Scan for the cell matching the given text and deliver its [x, y] coordinate at center. 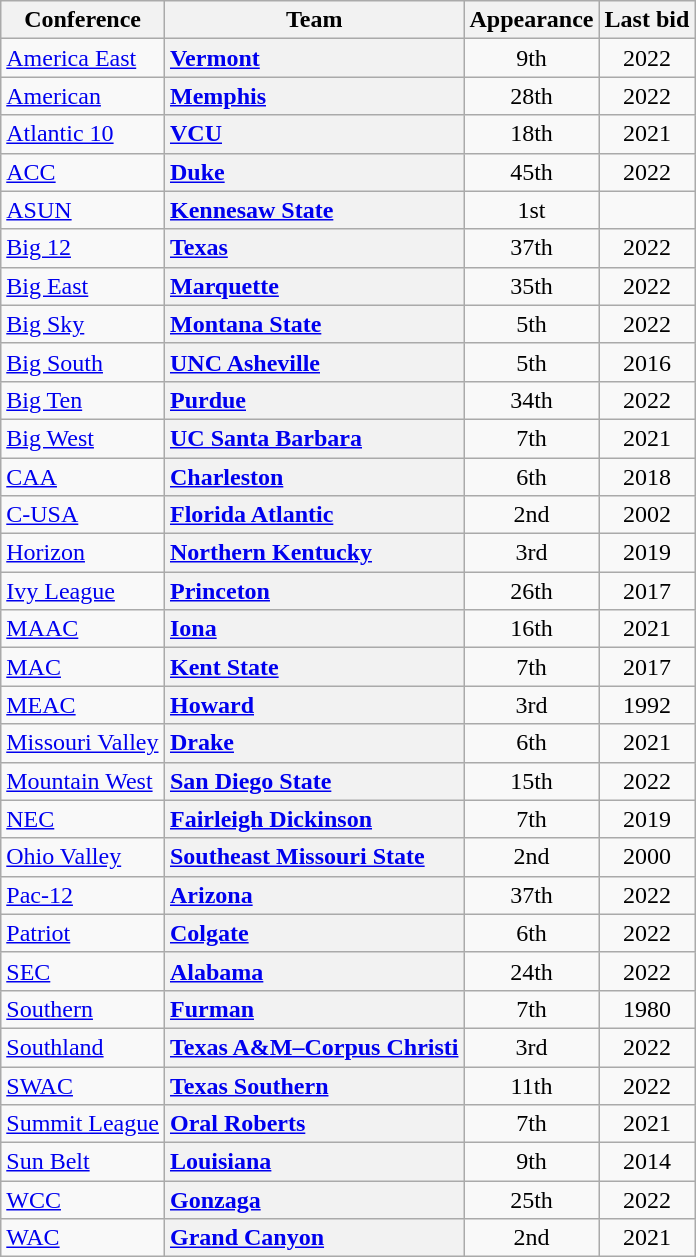
2014 [647, 1162]
Big West [83, 438]
Texas Southern [314, 1085]
Vermont [314, 58]
Montana State [314, 324]
Ivy League [83, 591]
Pac-12 [83, 895]
Ohio Valley [83, 857]
Patriot [83, 933]
34th [532, 400]
SEC [83, 971]
UNC Asheville [314, 362]
1992 [647, 705]
San Diego State [314, 781]
Summit League [83, 1124]
Oral Roberts [314, 1124]
Big South [83, 362]
Duke [314, 172]
Arizona [314, 895]
NEC [83, 819]
Mountain West [83, 781]
Big 12 [83, 248]
Drake [314, 743]
ACC [83, 172]
28th [532, 96]
Fairleigh Dickinson [314, 819]
Purdue [314, 400]
ASUN [83, 210]
16th [532, 629]
Howard [314, 705]
Horizon [83, 553]
15th [532, 781]
2018 [647, 477]
26th [532, 591]
MAC [83, 667]
18th [532, 134]
1st [532, 210]
VCU [314, 134]
Louisiana [314, 1162]
Memphis [314, 96]
25th [532, 1200]
Sun Belt [83, 1162]
Appearance [532, 20]
American [83, 96]
America East [83, 58]
Big East [83, 286]
Southeast Missouri State [314, 857]
Northern Kentucky [314, 553]
2016 [647, 362]
MAAC [83, 629]
45th [532, 172]
Kent State [314, 667]
Atlantic 10 [83, 134]
CAA [83, 477]
MEAC [83, 705]
Last bid [647, 20]
Texas [314, 248]
Southern [83, 1009]
2000 [647, 857]
35th [532, 286]
Big Sky [83, 324]
Florida Atlantic [314, 515]
Kennesaw State [314, 210]
Texas A&M–Corpus Christi [314, 1047]
Furman [314, 1009]
Alabama [314, 971]
11th [532, 1085]
Iona [314, 629]
Missouri Valley [83, 743]
UC Santa Barbara [314, 438]
Conference [83, 20]
Gonzaga [314, 1200]
Colgate [314, 933]
2002 [647, 515]
SWAC [83, 1085]
Princeton [314, 591]
Big Ten [83, 400]
24th [532, 971]
Team [314, 20]
Grand Canyon [314, 1238]
C-USA [83, 515]
Marquette [314, 286]
Charleston [314, 477]
WCC [83, 1200]
Southland [83, 1047]
1980 [647, 1009]
WAC [83, 1238]
